Provide the [x, y] coordinate of the cell's center where the given text is located.  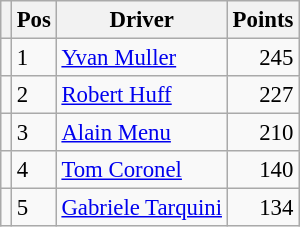
210 [262, 133]
2 [34, 95]
Pos [34, 20]
140 [262, 170]
5 [34, 208]
Tom Coronel [142, 170]
Points [262, 20]
245 [262, 58]
134 [262, 208]
Robert Huff [142, 95]
Alain Menu [142, 133]
Yvan Muller [142, 58]
Driver [142, 20]
1 [34, 58]
Gabriele Tarquini [142, 208]
227 [262, 95]
4 [34, 170]
3 [34, 133]
